Pinpoint the cell where the given text exists, returning its [X, Y] midpoint coordinate. 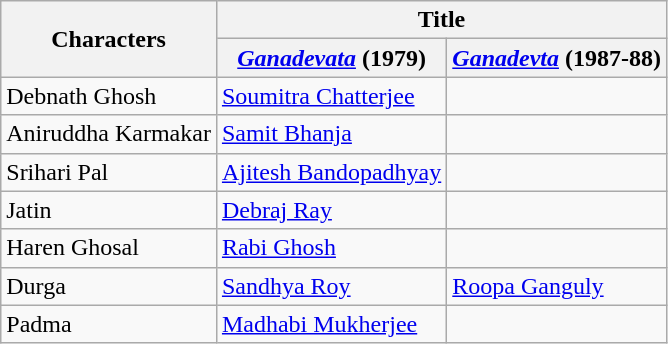
Debnath Ghosh [109, 96]
Sandhya Roy [331, 286]
Madhabi Mukherjee [331, 324]
Ajitesh Bandopadhyay [331, 172]
Roopa Ganguly [557, 286]
Padma [109, 324]
Jatin [109, 210]
Debraj Ray [331, 210]
Rabi Ghosh [331, 248]
Ganadevata (1979) [331, 58]
Haren Ghosal [109, 248]
Samit Bhanja [331, 134]
Aniruddha Karmakar [109, 134]
Srihari Pal [109, 172]
Title [441, 20]
Soumitra Chatterjee [331, 96]
Ganadevta (1987-88) [557, 58]
Characters [109, 39]
Durga [109, 286]
